Provide the [X, Y] coordinate of the cell's center where the given text is located.  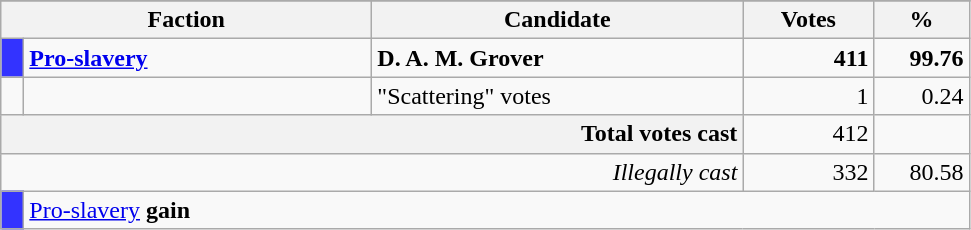
Total votes cast [372, 134]
Illegally cast [372, 172]
Pro-slavery [198, 58]
"Scattering" votes [558, 96]
0.24 [922, 96]
Votes [808, 20]
D. A. M. Grover [558, 58]
Faction [186, 20]
1 [808, 96]
412 [808, 134]
99.76 [922, 58]
411 [808, 58]
332 [808, 172]
Pro-slavery gain [496, 210]
80.58 [922, 172]
% [922, 20]
Candidate [558, 20]
